Identify which cell holds the provided text, then report its (x, y) central coordinate. 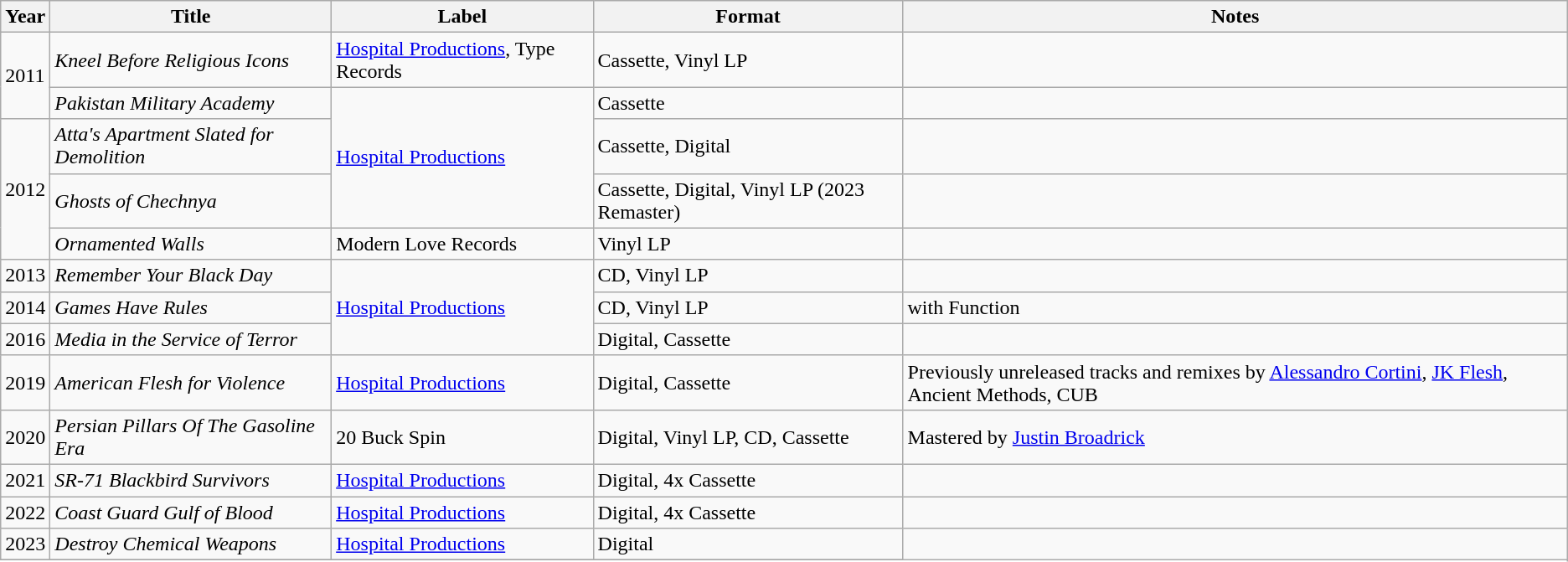
Format (748, 17)
Media in the Service of Terror (191, 339)
SR-71 Blackbird Survivors (191, 480)
Notes (1235, 17)
2011 (25, 75)
Coast Guard Gulf of Blood (191, 512)
20 Buck Spin (462, 437)
Atta's Apartment Slated for Demolition (191, 146)
2013 (25, 276)
2020 (25, 437)
Cassette (748, 103)
Label (462, 17)
2022 (25, 512)
Digital (748, 544)
Hospital Productions, Type Records (462, 60)
2014 (25, 307)
Persian Pillars Of The Gasoline Era (191, 437)
2021 (25, 480)
Digital, Vinyl LP, CD, Cassette (748, 437)
Modern Love Records (462, 244)
Vinyl LP (748, 244)
Cassette, Vinyl LP (748, 60)
Mastered by Justin Broadrick (1235, 437)
Title (191, 17)
Ornamented Walls (191, 244)
Ghosts of Chechnya (191, 201)
with Function (1235, 307)
Remember Your Black Day (191, 276)
Year (25, 17)
Previously unreleased tracks and remixes by Alessandro Cortini, JK Flesh, Ancient Methods, CUB (1235, 382)
Games Have Rules (191, 307)
Pakistan Military Academy (191, 103)
Cassette, Digital (748, 146)
Cassette, Digital, Vinyl LP (2023 Remaster) (748, 201)
Kneel Before Religious Icons (191, 60)
2016 (25, 339)
2012 (25, 189)
2023 (25, 544)
2019 (25, 382)
Destroy Chemical Weapons (191, 544)
American Flesh for Violence (191, 382)
